Output the (x, y) coordinate of the center of the cell containing the given text.  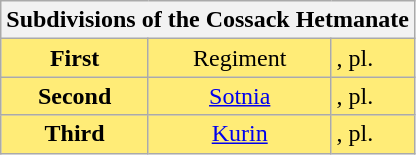
Second (75, 96)
Third (75, 134)
Regiment (240, 58)
Kurin (240, 134)
Sotnia (240, 96)
First (75, 58)
Subdivisions of the Cossack Hetmanate (208, 20)
